Detect which cell encompasses the target text, then output its [x, y] center coordinate. 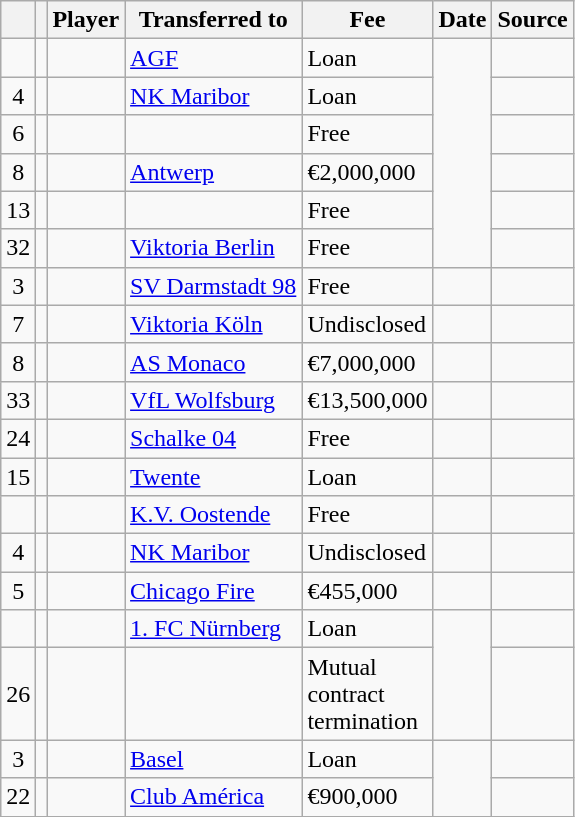
5 [18, 591]
15 [18, 477]
Source [532, 20]
7 [18, 324]
SV Darmstadt 98 [214, 286]
1. FC Nürnberg [214, 629]
13 [18, 210]
€13,500,000 [368, 400]
32 [18, 248]
Twente [214, 477]
Date [462, 20]
AS Monaco [214, 362]
Schalke 04 [214, 438]
K.V. Oostende [214, 515]
Mutual contract termination [368, 694]
Chicago Fire [214, 591]
€900,000 [368, 797]
24 [18, 438]
Viktoria Köln [214, 324]
AGF [214, 58]
Club América [214, 797]
€7,000,000 [368, 362]
33 [18, 400]
€2,000,000 [368, 172]
Player [86, 20]
6 [18, 134]
Fee [368, 20]
€455,000 [368, 591]
VfL Wolfsburg [214, 400]
Transferred to [214, 20]
Antwerp [214, 172]
Basel [214, 759]
22 [18, 797]
Viktoria Berlin [214, 248]
26 [18, 694]
